Locate the cell with the specified text and output its (X, Y) center coordinate. 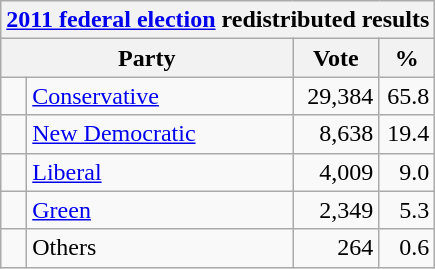
2,349 (336, 210)
Others (160, 248)
65.8 (407, 96)
4,009 (336, 172)
New Democratic (160, 134)
2011 federal election redistributed results (218, 20)
% (407, 58)
Green (160, 210)
Liberal (160, 172)
Conservative (160, 96)
5.3 (407, 210)
8,638 (336, 134)
Party (147, 58)
9.0 (407, 172)
Vote (336, 58)
29,384 (336, 96)
264 (336, 248)
19.4 (407, 134)
0.6 (407, 248)
